Capture the cell that displays the provided text and extract its [X, Y] central coordinate. 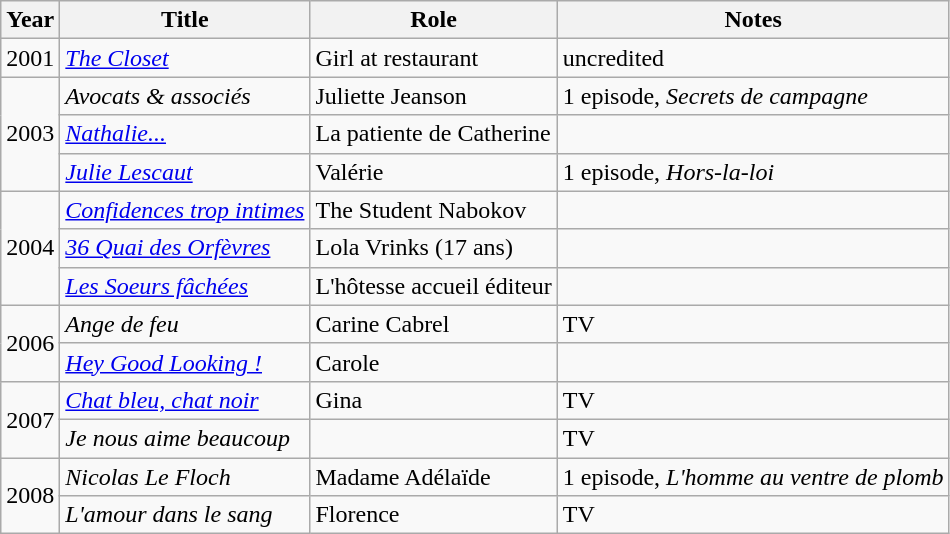
1 episode, Secrets de campagne [753, 96]
2001 [30, 58]
Year [30, 20]
The Closet [185, 58]
2006 [30, 343]
Gina [434, 400]
2007 [30, 419]
L'hôtesse accueil éditeur [434, 286]
La patiente de Catherine [434, 134]
L'amour dans le sang [185, 515]
2003 [30, 134]
Hey Good Looking ! [185, 362]
Je nous aime beaucoup [185, 438]
Title [185, 20]
Florence [434, 515]
uncredited [753, 58]
2004 [30, 248]
The Student Nabokov [434, 210]
Carine Cabrel [434, 324]
Carole [434, 362]
Nathalie... [185, 134]
1 episode, Hors-la-loi [753, 172]
Madame Adélaïde [434, 477]
Chat bleu, chat noir [185, 400]
Notes [753, 20]
Valérie [434, 172]
36 Quai des Orfèvres [185, 248]
Lola Vrinks (17 ans) [434, 248]
Juliette Jeanson [434, 96]
Julie Lescaut [185, 172]
Les Soeurs fâchées [185, 286]
2008 [30, 496]
Nicolas Le Floch [185, 477]
Girl at restaurant [434, 58]
Ange de feu [185, 324]
Avocats & associés [185, 96]
Role [434, 20]
1 episode, L'homme au ventre de plomb [753, 477]
Confidences trop intimes [185, 210]
